Identify which cell holds the provided text, then report its [X, Y] central coordinate. 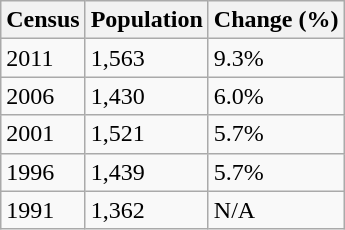
2001 [43, 134]
2006 [43, 96]
Change (%) [276, 20]
1996 [43, 172]
N/A [276, 210]
9.3% [276, 58]
Census [43, 20]
6.0% [276, 96]
1,563 [146, 58]
1,439 [146, 172]
1,430 [146, 96]
1,521 [146, 134]
Population [146, 20]
1,362 [146, 210]
2011 [43, 58]
1991 [43, 210]
